Extract the [x, y] coordinate from the center of the cell holding the provided text.  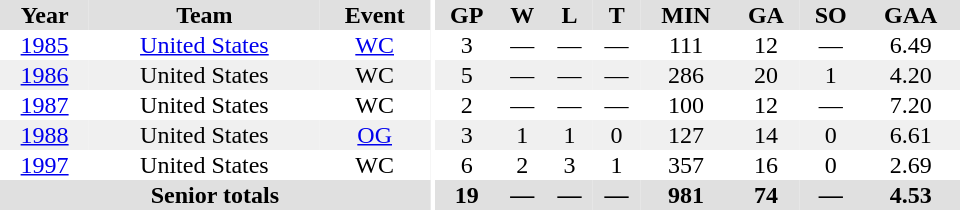
Senior totals [215, 195]
4.20 [910, 75]
Year [44, 15]
GA [766, 15]
1985 [44, 45]
981 [686, 195]
6 [467, 165]
OG [375, 135]
7.20 [910, 105]
100 [686, 105]
74 [766, 195]
1987 [44, 105]
14 [766, 135]
GAA [910, 15]
357 [686, 165]
1986 [44, 75]
5 [467, 75]
L [570, 15]
GP [467, 15]
MIN [686, 15]
1988 [44, 135]
W [522, 15]
SO [830, 15]
127 [686, 135]
Event [375, 15]
4.53 [910, 195]
1997 [44, 165]
Team [204, 15]
6.49 [910, 45]
16 [766, 165]
111 [686, 45]
20 [766, 75]
286 [686, 75]
2.69 [910, 165]
6.61 [910, 135]
19 [467, 195]
T [616, 15]
